Scan for the cell matching the given text and deliver its (X, Y) coordinate at center. 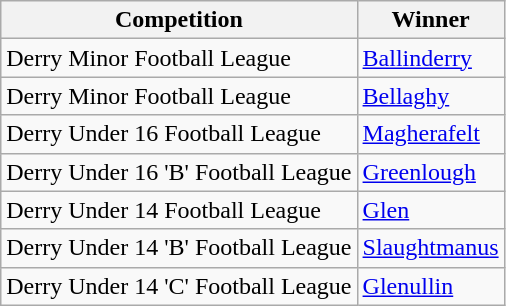
Derry Under 14 Football League (179, 210)
Greenlough (430, 172)
Winner (430, 20)
Derry Under 14 'B' Football League (179, 248)
Bellaghy (430, 96)
Derry Under 14 'C' Football League (179, 286)
Derry Under 16 'B' Football League (179, 172)
Competition (179, 20)
Glen (430, 210)
Derry Under 16 Football League (179, 134)
Ballinderry (430, 58)
Magherafelt (430, 134)
Glenullin (430, 286)
Slaughtmanus (430, 248)
